For the text-containing cell, return its midpoint in (x, y) coordinate format. 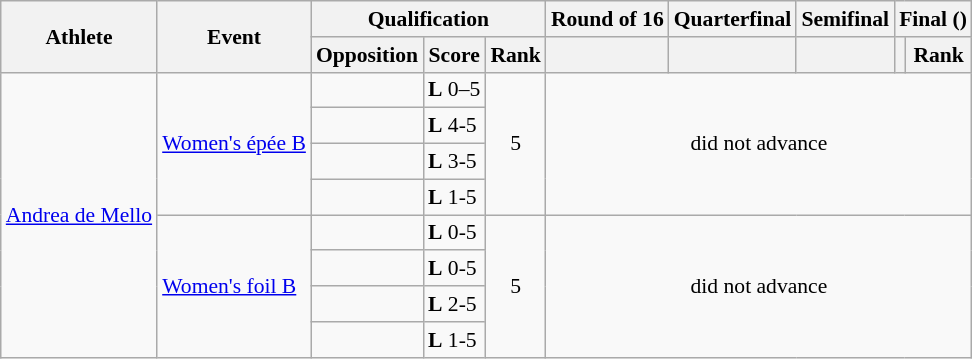
Round of 16 (608, 19)
L 2-5 (454, 304)
L 0–5 (454, 90)
Opposition (367, 55)
Semifinal (845, 19)
L 3-5 (454, 162)
Qualification (428, 19)
Quarterfinal (733, 19)
Score (454, 55)
Andrea de Mello (79, 214)
L 4-5 (454, 126)
Women's épée B (234, 143)
Event (234, 36)
Athlete (79, 36)
Final () (933, 19)
Women's foil B (234, 286)
